Determine the (X, Y) coordinate at the center of the cell enclosing the given text.  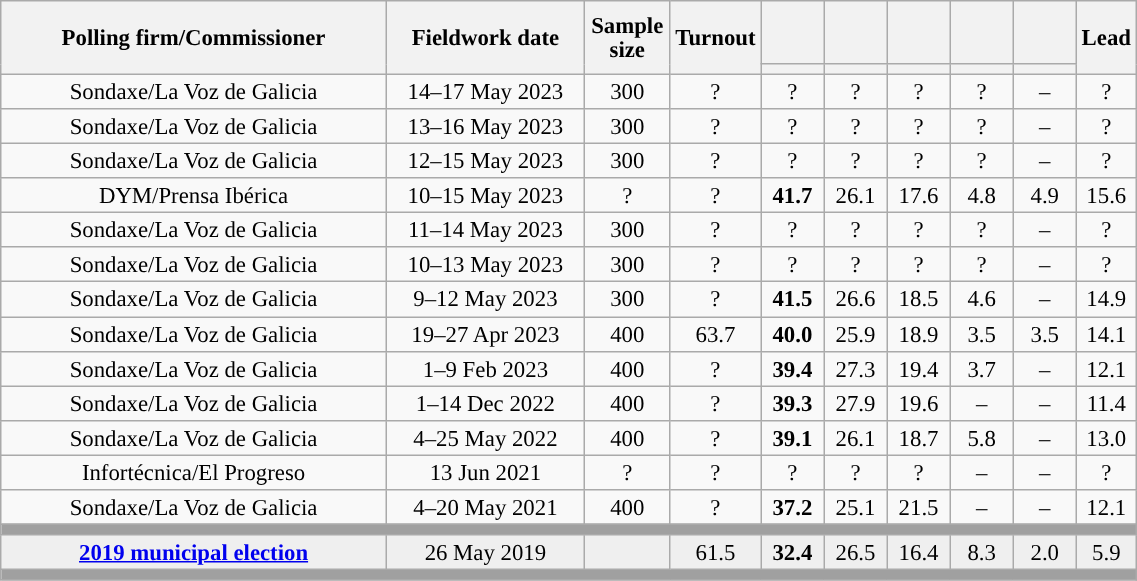
39.1 (792, 438)
27.3 (856, 368)
13–16 May 2023 (485, 126)
18.5 (918, 300)
19.4 (918, 368)
8.3 (982, 552)
14–17 May 2023 (485, 92)
37.2 (792, 508)
17.6 (918, 196)
26 May 2019 (485, 552)
4.9 (1044, 196)
39.4 (792, 368)
11.4 (1106, 404)
19–27 Apr 2023 (485, 334)
4–25 May 2022 (485, 438)
4.8 (982, 196)
26.5 (856, 552)
Fieldwork date (485, 38)
15.6 (1106, 196)
25.9 (856, 334)
14.1 (1106, 334)
Sample size (627, 38)
4.6 (982, 300)
41.5 (792, 300)
18.9 (918, 334)
14.9 (1106, 300)
26.6 (856, 300)
11–14 May 2023 (485, 230)
19.6 (918, 404)
1–9 Feb 2023 (485, 368)
2019 municipal election (194, 552)
5.8 (982, 438)
18.7 (918, 438)
16.4 (918, 552)
Turnout (716, 38)
DYM/Prensa Ibérica (194, 196)
9–12 May 2023 (485, 300)
39.3 (792, 404)
12–15 May 2023 (485, 162)
25.1 (856, 508)
4–20 May 2021 (485, 508)
10–15 May 2023 (485, 196)
Infortécnica/El Progreso (194, 472)
13 Jun 2021 (485, 472)
1–14 Dec 2022 (485, 404)
27.9 (856, 404)
32.4 (792, 552)
5.9 (1106, 552)
3.7 (982, 368)
21.5 (918, 508)
10–13 May 2023 (485, 266)
Polling firm/Commissioner (194, 38)
2.0 (1044, 552)
61.5 (716, 552)
41.7 (792, 196)
63.7 (716, 334)
Lead (1106, 38)
13.0 (1106, 438)
40.0 (792, 334)
